Detect which cell encompasses the target text, then output its [X, Y] center coordinate. 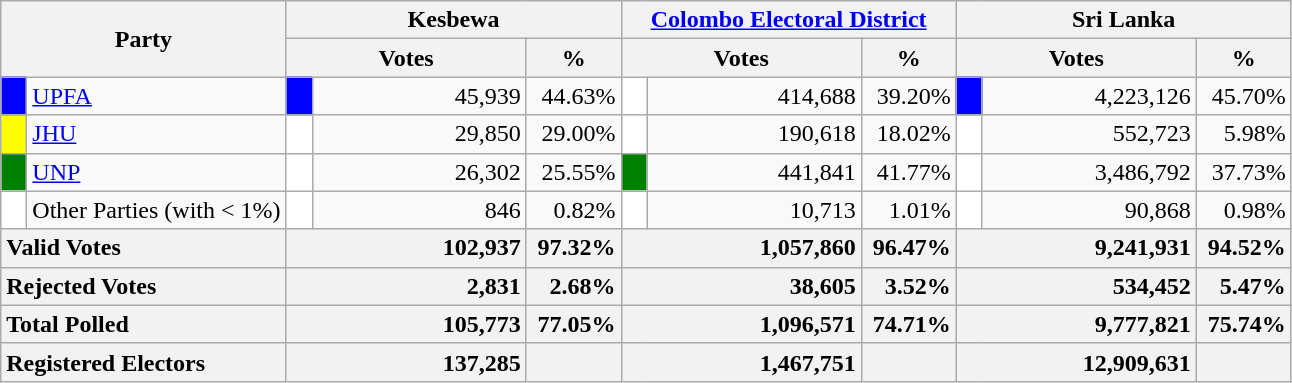
190,618 [754, 134]
12,909,631 [1076, 362]
29.00% [574, 134]
0.82% [574, 210]
94.52% [1244, 248]
846 [419, 210]
JHU [156, 134]
Other Parties (with < 1%) [156, 210]
5.98% [1244, 134]
26,302 [419, 172]
45,939 [419, 96]
41.77% [908, 172]
2.68% [574, 286]
77.05% [574, 324]
3,486,792 [1089, 172]
39.20% [908, 96]
9,241,931 [1076, 248]
9,777,821 [1076, 324]
137,285 [406, 362]
97.32% [574, 248]
0.98% [1244, 210]
Kesbewa [454, 20]
1,096,571 [741, 324]
441,841 [754, 172]
2,831 [406, 286]
1.01% [908, 210]
18.02% [908, 134]
96.47% [908, 248]
10,713 [754, 210]
UPFA [156, 96]
Rejected Votes [144, 286]
45.70% [1244, 96]
75.74% [1244, 324]
534,452 [1076, 286]
Party [144, 39]
Valid Votes [144, 248]
1,467,751 [741, 362]
90,868 [1089, 210]
74.71% [908, 324]
37.73% [1244, 172]
414,688 [754, 96]
552,723 [1089, 134]
102,937 [406, 248]
Sri Lanka [1124, 20]
1,057,860 [741, 248]
UNP [156, 172]
Colombo Electoral District [788, 20]
29,850 [419, 134]
4,223,126 [1089, 96]
Registered Electors [144, 362]
38,605 [741, 286]
105,773 [406, 324]
Total Polled [144, 324]
5.47% [1244, 286]
25.55% [574, 172]
44.63% [574, 96]
3.52% [908, 286]
